From the cell containing the given text, extract its center point as [X, Y] coordinate. 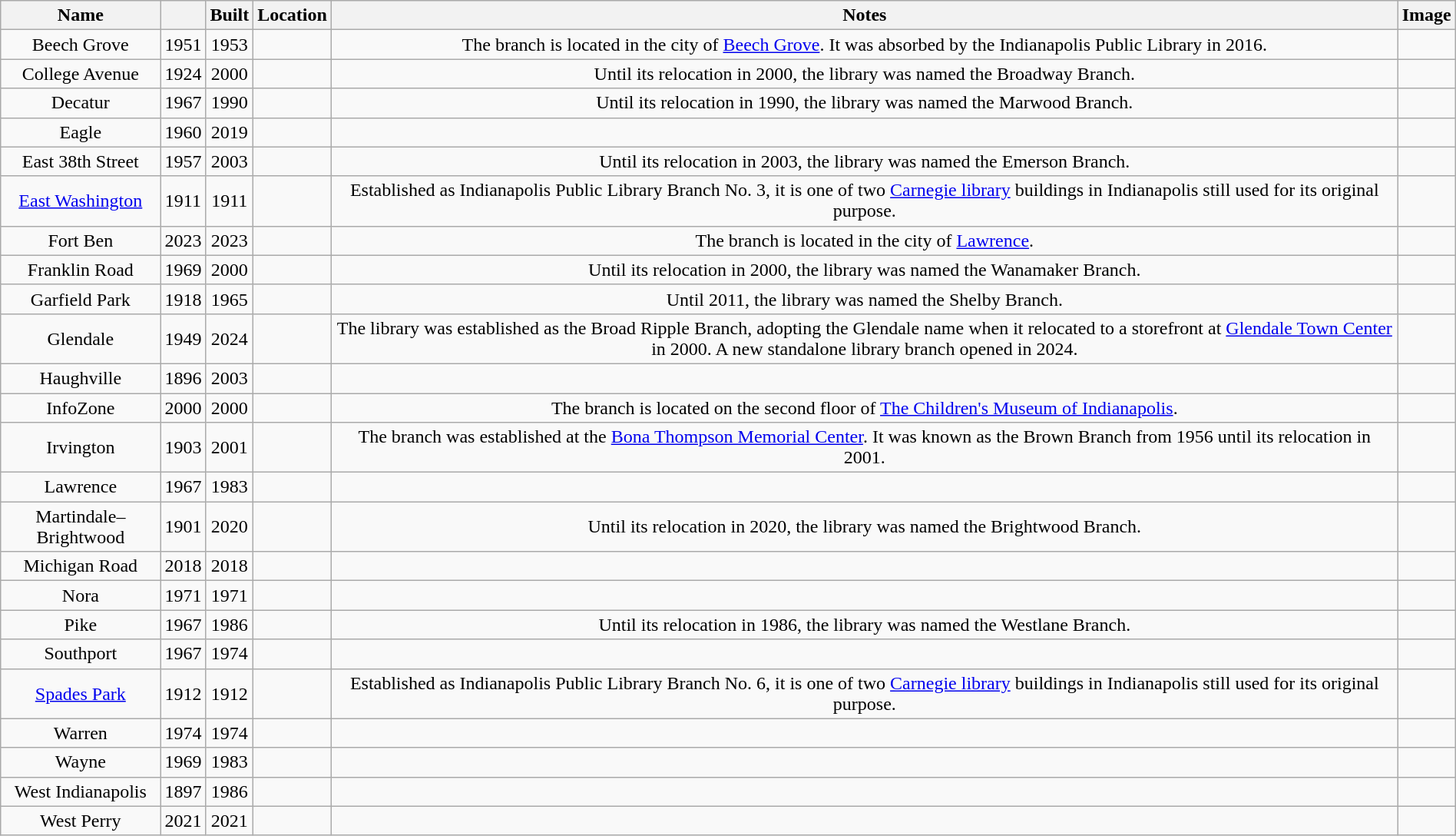
1903 [183, 447]
Nora [81, 595]
Haughville [81, 378]
Until its relocation in 2020, the library was named the Brightwood Branch. [865, 527]
1897 [183, 791]
1965 [230, 299]
Decatur [81, 103]
2020 [230, 527]
Image [1427, 15]
2024 [230, 338]
1960 [183, 132]
1901 [183, 527]
Until its relocation in 2000, the library was named the Wanamaker Branch. [865, 270]
The branch was established at the Bona Thompson Memorial Center. It was known as the Brown Branch from 1956 until its relocation in 2001. [865, 447]
Location [293, 15]
Warren [81, 733]
West Indianapolis [81, 791]
Garfield Park [81, 299]
The branch is located in the city of Lawrence. [865, 241]
Until its relocation in 2003, the library was named the Emerson Branch. [865, 161]
Pike [81, 625]
1953 [230, 45]
The branch is located on the second floor of The Children's Museum of Indianapolis. [865, 408]
Michigan Road [81, 566]
1918 [183, 299]
Notes [865, 15]
Until its relocation in 1986, the library was named the Westlane Branch. [865, 625]
Lawrence [81, 487]
1924 [183, 74]
1949 [183, 338]
Built [230, 15]
Fort Ben [81, 241]
1896 [183, 378]
Name [81, 15]
Irvington [81, 447]
Wayne [81, 762]
1951 [183, 45]
Until its relocation in 2000, the library was named the Broadway Branch. [865, 74]
1957 [183, 161]
College Avenue [81, 74]
InfoZone [81, 408]
East Washington [81, 201]
Eagle [81, 132]
West Perry [81, 821]
The branch is located in the city of Beech Grove. It was absorbed by the Indianapolis Public Library in 2016. [865, 45]
East 38th Street [81, 161]
1990 [230, 103]
Beech Grove [81, 45]
Martindale–Brightwood [81, 527]
Glendale [81, 338]
Southport [81, 654]
2001 [230, 447]
Franklin Road [81, 270]
Spades Park [81, 693]
2019 [230, 132]
Until 2011, the library was named the Shelby Branch. [865, 299]
Until its relocation in 1990, the library was named the Marwood Branch. [865, 103]
